Identify which cell holds the provided text, then report its (x, y) central coordinate. 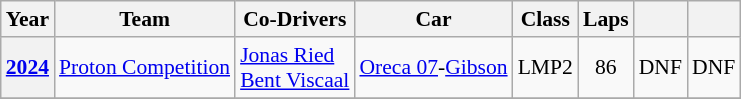
2024 (28, 68)
Proton Competition (144, 68)
Class (546, 19)
Car (433, 19)
LMP2 (546, 68)
Team (144, 19)
Oreca 07-Gibson (433, 68)
Year (28, 19)
Co-Drivers (294, 19)
Laps (606, 19)
86 (606, 68)
Jonas Ried Bent Viscaal (294, 68)
